From the cell containing the given text, extract its center point as [x, y] coordinate. 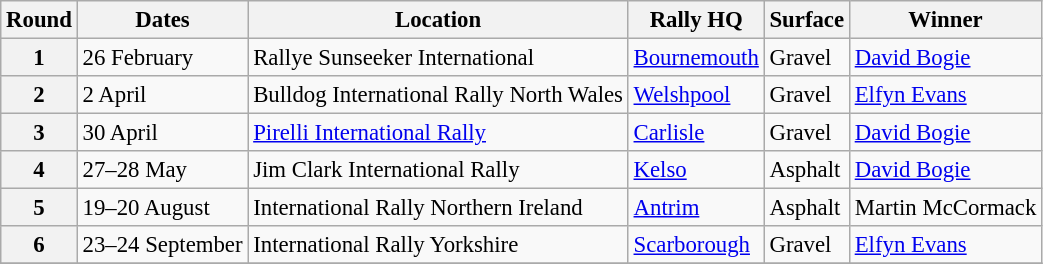
Rallye Sunseeker International [438, 58]
30 April [162, 133]
2 [39, 95]
Antrim [696, 208]
Round [39, 20]
2 April [162, 95]
Rally HQ [696, 20]
Kelso [696, 170]
6 [39, 245]
26 February [162, 58]
5 [39, 208]
International Rally Yorkshire [438, 245]
4 [39, 170]
3 [39, 133]
Carlisle [696, 133]
Winner [945, 20]
Pirelli International Rally [438, 133]
Bournemouth [696, 58]
19–20 August [162, 208]
International Rally Northern Ireland [438, 208]
27–28 May [162, 170]
23–24 September [162, 245]
Location [438, 20]
Surface [806, 20]
1 [39, 58]
Bulldog International Rally North Wales [438, 95]
Welshpool [696, 95]
Jim Clark International Rally [438, 170]
Martin McCormack [945, 208]
Dates [162, 20]
Scarborough [696, 245]
